Identify which cell holds the provided text, then report its [x, y] central coordinate. 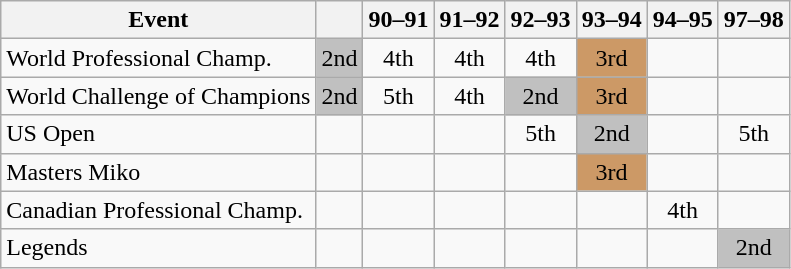
World Professional Champ. [158, 58]
Event [158, 20]
93–94 [612, 20]
92–93 [540, 20]
Canadian Professional Champ. [158, 210]
Legends [158, 248]
World Challenge of Champions [158, 96]
Masters Miko [158, 172]
91–92 [470, 20]
90–91 [398, 20]
US Open [158, 134]
94–95 [682, 20]
97–98 [754, 20]
